Return (x, y) of the center of cell containing provided text 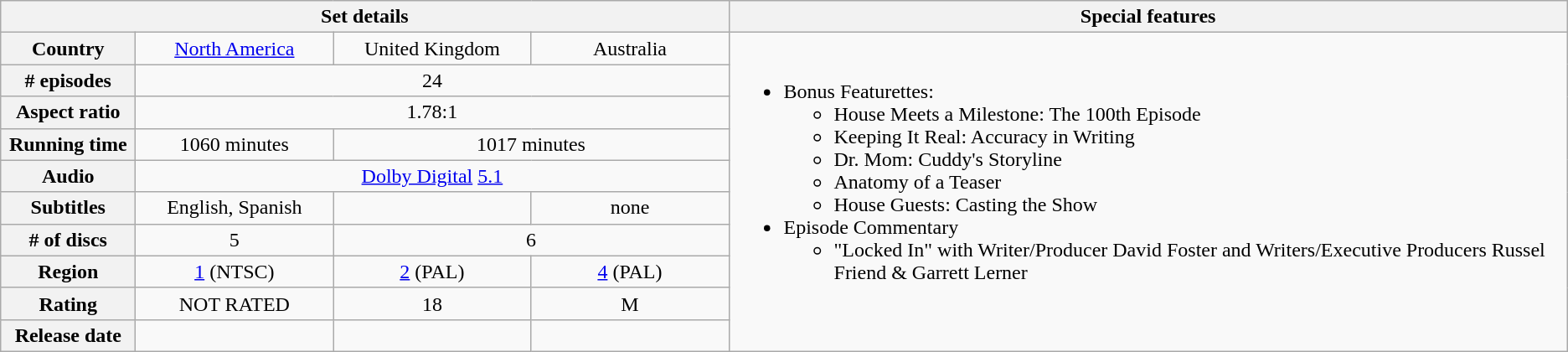
English, Spanish (235, 208)
5 (235, 240)
Release date (69, 335)
NOT RATED (235, 303)
18 (432, 303)
Audio (69, 176)
none (630, 208)
Aspect ratio (69, 112)
1017 minutes (531, 144)
Australia (630, 49)
# of discs (69, 240)
2 (PAL) (432, 272)
Country (69, 49)
United Kingdom (432, 49)
Dolby Digital 5.1 (432, 176)
Region (69, 272)
1 (NTSC) (235, 272)
# episodes (69, 80)
24 (432, 80)
Rating (69, 303)
Set details (365, 17)
Special features (1148, 17)
6 (531, 240)
4 (PAL) (630, 272)
1.78:1 (432, 112)
Subtitles (69, 208)
North America (235, 49)
M (630, 303)
1060 minutes (235, 144)
Running time (69, 144)
